Provide the [X, Y] coordinate of the cell's center where the given text is located.  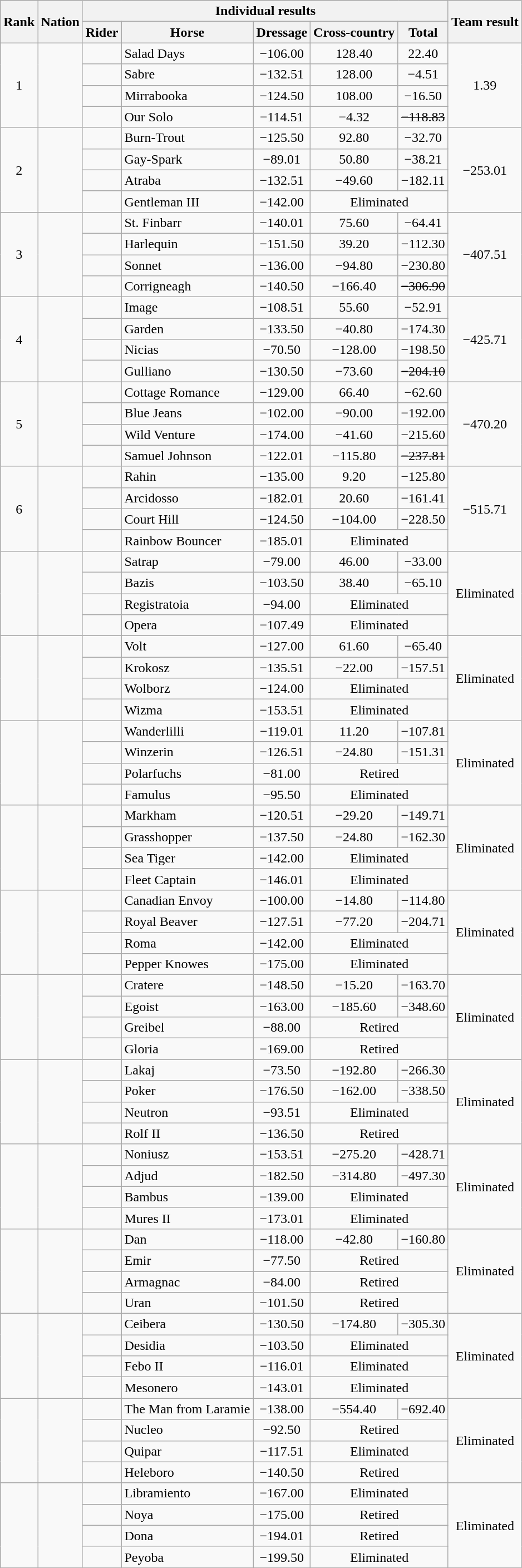
−90.00 [354, 413]
Rolf II [187, 1133]
Dan [187, 1239]
66.40 [354, 392]
38.40 [354, 583]
3 [19, 254]
−94.80 [354, 265]
−163.70 [423, 985]
Noniusz [187, 1155]
−115.80 [354, 456]
Harlequin [187, 244]
Dressage [282, 32]
Greibel [187, 1028]
−162.00 [354, 1091]
−95.50 [282, 795]
Sea Tiger [187, 858]
Individual results [265, 11]
Lakaj [187, 1070]
−127.00 [282, 647]
−29.20 [354, 816]
−230.80 [423, 265]
−89.01 [282, 159]
−128.00 [354, 350]
−116.01 [282, 1367]
−161.41 [423, 498]
Famulus [187, 795]
−470.20 [485, 424]
Winzerin [187, 752]
Cottage Romance [187, 392]
Roma [187, 943]
Krokosz [187, 668]
Bazis [187, 583]
−314.80 [354, 1176]
Cross-country [354, 32]
−135.00 [282, 477]
−143.01 [282, 1388]
−215.60 [423, 435]
Ceibera [187, 1324]
−151.31 [423, 752]
−65.10 [423, 583]
Adjud [187, 1176]
−692.40 [423, 1409]
39.20 [354, 244]
Royal Beaver [187, 921]
−138.00 [282, 1409]
Salad Days [187, 53]
−182.11 [423, 180]
108.00 [354, 96]
−14.80 [354, 900]
Sabre [187, 75]
Garden [187, 329]
−407.51 [485, 254]
−125.80 [423, 477]
Pepper Knowes [187, 964]
55.60 [354, 308]
−38.21 [423, 159]
−228.50 [423, 519]
−15.20 [354, 985]
−129.00 [282, 392]
Our Solo [187, 117]
−108.51 [282, 308]
Rider [102, 32]
Wanderlilli [187, 731]
22.40 [423, 53]
Nation [60, 22]
−93.51 [282, 1112]
50.80 [354, 159]
−253.01 [485, 170]
Febo II [187, 1367]
Arcidosso [187, 498]
−306.90 [423, 287]
−70.50 [282, 350]
Team result [485, 22]
−428.71 [423, 1155]
−84.00 [282, 1281]
−162.30 [423, 837]
−136.50 [282, 1133]
20.60 [354, 498]
−4.32 [354, 117]
−124.00 [282, 689]
Mures II [187, 1218]
−126.51 [282, 752]
Rainbow Bouncer [187, 540]
−22.00 [354, 668]
Libramiento [187, 1493]
−305.30 [423, 1324]
5 [19, 424]
−107.81 [423, 731]
Quipar [187, 1451]
Poker [187, 1091]
−148.50 [282, 985]
−101.50 [282, 1303]
−185.01 [282, 540]
−77.50 [282, 1260]
−176.50 [282, 1091]
−133.50 [282, 329]
−92.50 [282, 1430]
−62.60 [423, 392]
Gulliano [187, 371]
−204.10 [423, 371]
Dona [187, 1536]
Canadian Envoy [187, 900]
Wolborz [187, 689]
−33.00 [423, 561]
Peyoba [187, 1557]
128.00 [354, 75]
128.40 [354, 53]
Cratere [187, 985]
−185.60 [354, 1007]
Image [187, 308]
−275.20 [354, 1155]
Egoist [187, 1007]
−117.51 [282, 1451]
−42.80 [354, 1239]
−166.40 [354, 287]
Volt [187, 647]
−125.50 [282, 138]
−173.01 [282, 1218]
−338.50 [423, 1091]
Gloria [187, 1049]
Nicias [187, 350]
−4.51 [423, 75]
Nucleo [187, 1430]
Court Hill [187, 519]
9.20 [354, 477]
−104.00 [354, 519]
−52.91 [423, 308]
−266.30 [423, 1070]
Polarfuchs [187, 773]
6 [19, 509]
−160.80 [423, 1239]
92.80 [354, 138]
−348.60 [423, 1007]
Rank [19, 22]
−41.60 [354, 435]
−199.50 [282, 1557]
Bambus [187, 1197]
−119.01 [282, 731]
Total [423, 32]
Burn-Trout [187, 138]
−497.30 [423, 1176]
−194.01 [282, 1536]
Desidia [187, 1345]
−146.01 [282, 879]
−100.00 [282, 900]
46.00 [354, 561]
−174.30 [423, 329]
2 [19, 170]
−149.71 [423, 816]
Wild Venture [187, 435]
−136.00 [282, 265]
−81.00 [282, 773]
Emir [187, 1260]
Samuel Johnson [187, 456]
−79.00 [282, 561]
−122.01 [282, 456]
Sonnet [187, 265]
−73.50 [282, 1070]
75.60 [354, 223]
Registratoia [187, 604]
Gentleman III [187, 201]
−49.60 [354, 180]
−120.51 [282, 816]
Blue Jeans [187, 413]
−198.50 [423, 350]
−137.50 [282, 837]
−163.00 [282, 1007]
St. Finbarr [187, 223]
−73.60 [354, 371]
−425.71 [485, 339]
−118.00 [282, 1239]
Atraba [187, 180]
−204.71 [423, 921]
−140.01 [282, 223]
−182.50 [282, 1176]
Armagnac [187, 1281]
−127.51 [282, 921]
−157.51 [423, 668]
Gay-Spark [187, 159]
−182.01 [282, 498]
−118.83 [423, 117]
Rahin [187, 477]
−88.00 [282, 1028]
Markham [187, 816]
Opera [187, 625]
Grasshopper [187, 837]
−192.00 [423, 413]
−174.00 [282, 435]
−40.80 [354, 329]
Mesonero [187, 1388]
−65.40 [423, 647]
61.60 [354, 647]
Uran [187, 1303]
−77.20 [354, 921]
Corrigneagh [187, 287]
−102.00 [282, 413]
−112.30 [423, 244]
1.39 [485, 85]
Heleboro [187, 1472]
−64.41 [423, 223]
−135.51 [282, 668]
−237.81 [423, 456]
−32.70 [423, 138]
4 [19, 339]
Neutron [187, 1112]
The Man from Laramie [187, 1409]
−167.00 [282, 1493]
Fleet Captain [187, 879]
−106.00 [282, 53]
11.20 [354, 731]
−114.80 [423, 900]
Noya [187, 1515]
−107.49 [282, 625]
Horse [187, 32]
1 [19, 85]
−169.00 [282, 1049]
−139.00 [282, 1197]
−174.80 [354, 1324]
−554.40 [354, 1409]
−515.71 [485, 509]
−192.80 [354, 1070]
−94.00 [282, 604]
Satrap [187, 561]
−16.50 [423, 96]
Wizma [187, 710]
−151.50 [282, 244]
−114.51 [282, 117]
Mirrabooka [187, 96]
